Determine the (x, y) coordinate at the center of the cell enclosing the given text.  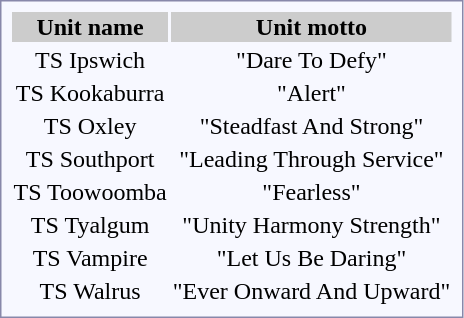
Unit motto (312, 27)
TS Kookaburra (90, 93)
TS Walrus (90, 291)
"Alert" (312, 93)
"Steadfast And Strong" (312, 126)
TS Toowoomba (90, 192)
"Leading Through Service" (312, 159)
TS Ipswich (90, 60)
TS Oxley (90, 126)
TS Southport (90, 159)
"Let Us Be Daring" (312, 258)
"Dare To Defy" (312, 60)
"Fearless" (312, 192)
TS Vampire (90, 258)
"Ever Onward And Upward" (312, 291)
TS Tyalgum (90, 225)
"Unity Harmony Strength" (312, 225)
Unit name (90, 27)
